Return [x, y] of the center of cell containing provided text 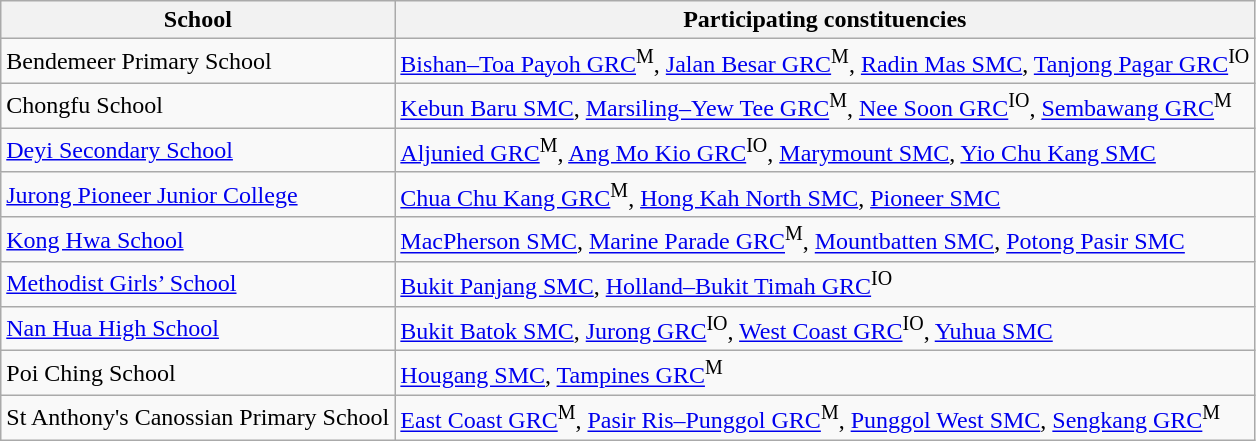
Participating constituencies [825, 20]
Jurong Pioneer Junior College [198, 194]
Nan Hua High School [198, 328]
Deyi Secondary School [198, 150]
Poi Ching School [198, 374]
Chongfu School [198, 106]
St Anthony's Canossian Primary School [198, 418]
Hougang SMC, Tampines GRCM [825, 374]
Chua Chu Kang GRCM, Hong Kah North SMC, Pioneer SMC [825, 194]
Bukit Panjang SMC, Holland–Bukit Timah GRCIO [825, 284]
Bendemeer Primary School [198, 62]
Methodist Girls’ School [198, 284]
School [198, 20]
East Coast GRCM, Pasir Ris–Punggol GRCM, Punggol West SMC, Sengkang GRCM [825, 418]
Kebun Baru SMC, Marsiling–Yew Tee GRCM, Nee Soon GRCIO, Sembawang GRCM [825, 106]
Bishan–Toa Payoh GRCM, Jalan Besar GRCM, Radin Mas SMC, Tanjong Pagar GRCIO [825, 62]
Bukit Batok SMC, Jurong GRCIO, West Coast GRCIO, Yuhua SMC [825, 328]
MacPherson SMC, Marine Parade GRCM, Mountbatten SMC, Potong Pasir SMC [825, 240]
Aljunied GRCM, Ang Mo Kio GRCIO, Marymount SMC, Yio Chu Kang SMC [825, 150]
Kong Hwa School [198, 240]
